Find where the given text appears and provide that cell's center as (X, Y) coordinate. 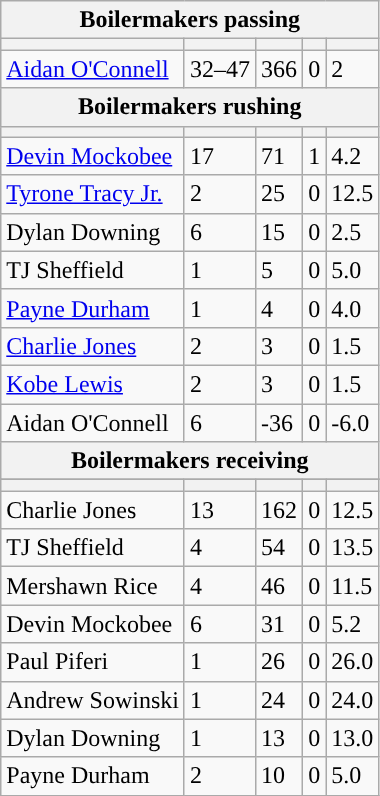
5 (280, 270)
4.2 (352, 156)
26 (280, 662)
10 (280, 776)
Mershawn Rice (93, 586)
11.5 (352, 586)
2.5 (352, 232)
24.0 (352, 700)
Tyrone Tracy Jr. (93, 194)
31 (280, 624)
366 (280, 69)
13.5 (352, 548)
-36 (280, 423)
15 (280, 232)
Boilermakers rushing (190, 107)
5.2 (352, 624)
17 (220, 156)
26.0 (352, 662)
25 (280, 194)
4.0 (352, 308)
54 (280, 548)
Boilermakers receiving (190, 461)
24 (280, 700)
162 (280, 510)
46 (280, 586)
32–47 (220, 69)
-6.0 (352, 423)
Paul Piferi (93, 662)
Boilermakers passing (190, 20)
71 (280, 156)
13.0 (352, 738)
Andrew Sowinski (93, 700)
Kobe Lewis (93, 384)
